Output the [X, Y] coordinate of the center of the cell containing the given text.  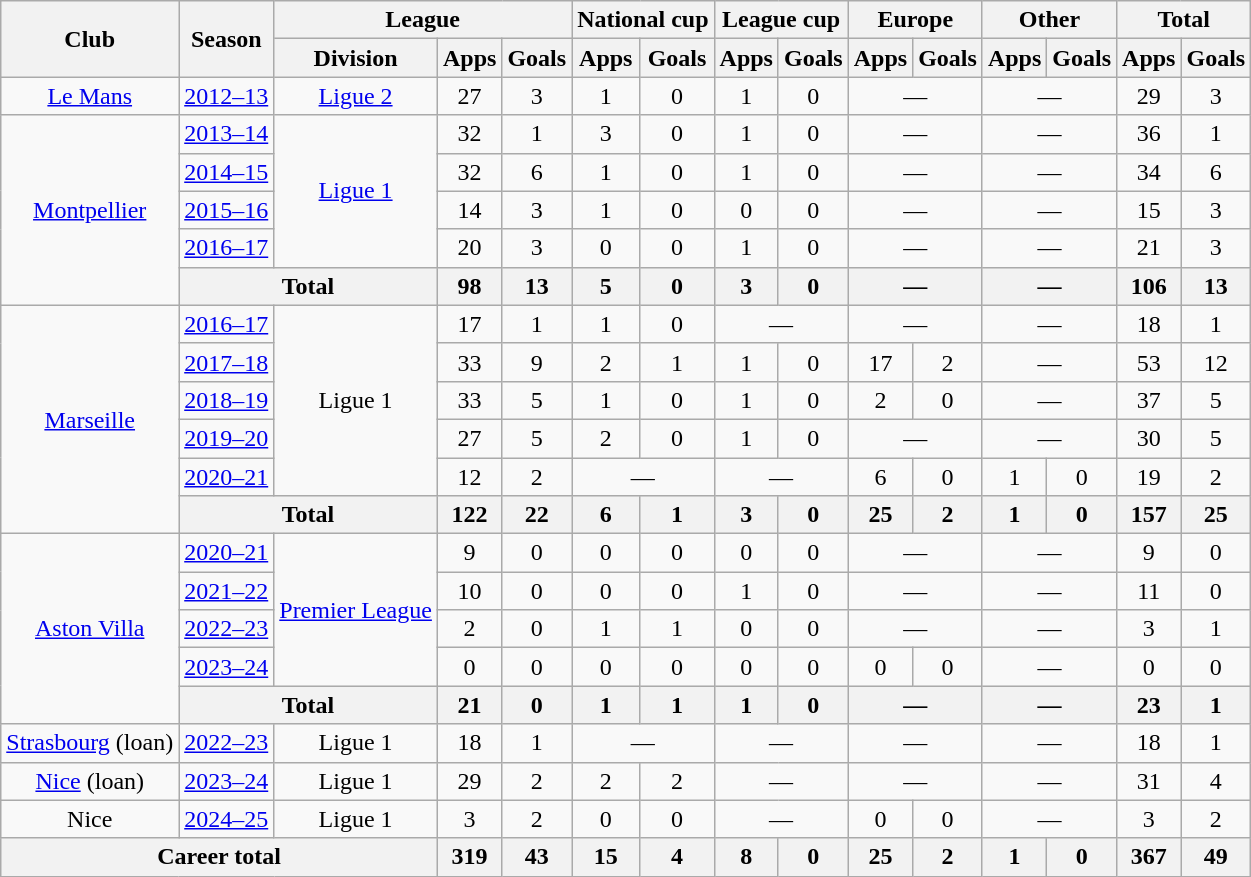
31 [1149, 781]
National cup [643, 20]
98 [469, 286]
319 [469, 857]
Other [1049, 20]
8 [746, 857]
Aston Villa [90, 629]
Europe [915, 20]
11 [1149, 591]
League [423, 20]
Division [356, 58]
43 [537, 857]
2024–25 [226, 819]
2018–19 [226, 400]
2017–18 [226, 362]
2012–13 [226, 96]
2019–20 [226, 438]
2013–14 [226, 134]
Montpellier [90, 210]
106 [1149, 286]
Le Mans [90, 96]
122 [469, 515]
Ligue 2 [356, 96]
Season [226, 39]
Nice (loan) [90, 781]
19 [1149, 477]
22 [537, 515]
2014–15 [226, 172]
367 [1149, 857]
23 [1149, 705]
20 [469, 248]
37 [1149, 400]
Marseille [90, 419]
53 [1149, 362]
2015–16 [226, 210]
14 [469, 210]
Club [90, 39]
Strasbourg (loan) [90, 743]
49 [1216, 857]
Premier League [356, 610]
Nice [90, 819]
10 [469, 591]
Career total [220, 857]
2021–22 [226, 591]
36 [1149, 134]
30 [1149, 438]
34 [1149, 172]
League cup [781, 20]
157 [1149, 515]
